From the cell containing the given text, extract its center point as (X, Y) coordinate. 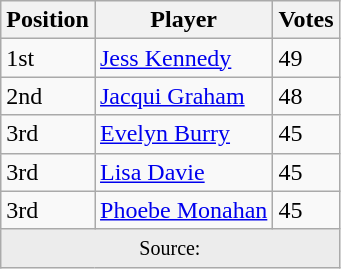
48 (306, 96)
Lisa Davie (183, 172)
Phoebe Monahan (183, 210)
Player (183, 20)
Source: (170, 248)
Jacqui Graham (183, 96)
1st (48, 58)
49 (306, 58)
Jess Kennedy (183, 58)
Votes (306, 20)
Evelyn Burry (183, 134)
Position (48, 20)
2nd (48, 96)
